Capture the cell that displays the provided text and extract its [X, Y] central coordinate. 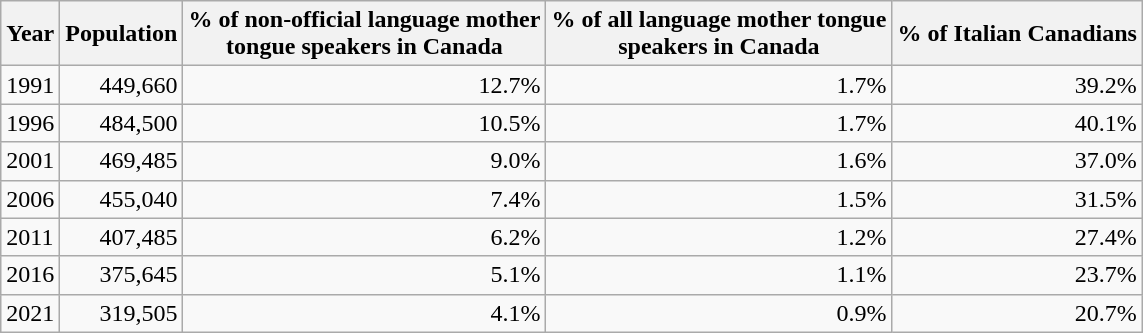
5.1% [364, 275]
% of non-official language mothertongue speakers in Canada [364, 34]
375,645 [122, 275]
1.2% [719, 237]
1.6% [719, 161]
% of Italian Canadians [1017, 34]
1991 [30, 85]
9.0% [364, 161]
37.0% [1017, 161]
20.7% [1017, 313]
12.7% [364, 85]
2011 [30, 237]
27.4% [1017, 237]
1.5% [719, 199]
6.2% [364, 237]
2021 [30, 313]
23.7% [1017, 275]
449,660 [122, 85]
484,500 [122, 123]
455,040 [122, 199]
Population [122, 34]
40.1% [1017, 123]
39.2% [1017, 85]
319,505 [122, 313]
Year [30, 34]
2001 [30, 161]
0.9% [719, 313]
% of all language mother tonguespeakers in Canada [719, 34]
2016 [30, 275]
4.1% [364, 313]
1996 [30, 123]
7.4% [364, 199]
31.5% [1017, 199]
2006 [30, 199]
1.1% [719, 275]
469,485 [122, 161]
407,485 [122, 237]
10.5% [364, 123]
